Scan for the cell matching the given text and deliver its (x, y) coordinate at center. 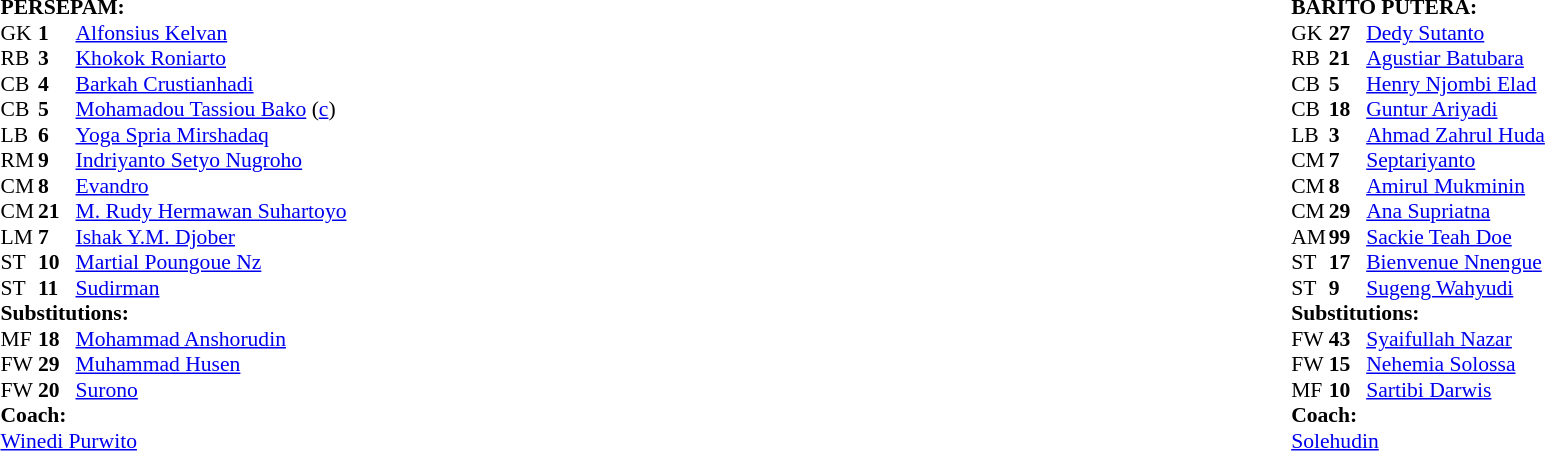
LM (19, 237)
Henry Njombi Elad (1456, 84)
Alfonsius Kelvan (212, 33)
Barkah Crustianhadi (212, 84)
Syaifullah Nazar (1456, 339)
20 (57, 390)
Mohammad Anshorudin (212, 339)
Ana Supriatna (1456, 211)
RM (19, 161)
Nehemia Solossa (1456, 365)
Sugeng Wahyudi (1456, 288)
43 (1348, 339)
Ishak Y.M. Djober (212, 237)
Amirul Mukminin (1456, 186)
Sartibi Darwis (1456, 390)
Khokok Roniarto (212, 59)
Septariyanto (1456, 161)
Evandro (212, 186)
15 (1348, 365)
99 (1348, 237)
27 (1348, 33)
6 (57, 135)
Ahmad Zahrul Huda (1456, 135)
Guntur Ariyadi (1456, 109)
Sudirman (212, 288)
Martial Poungoue Nz (212, 263)
Muhammad Husen (212, 365)
Agustiar Batubara (1456, 59)
11 (57, 288)
M. Rudy Hermawan Suhartoyo (212, 211)
Mohamadou Tassiou Bako (c) (212, 109)
4 (57, 84)
AM (1310, 237)
Yoga Spria Mirshadaq (212, 135)
Bienvenue Nnengue (1456, 263)
Indriyanto Setyo Nugroho (212, 161)
Sackie Teah Doe (1456, 237)
1 (57, 33)
17 (1348, 263)
Surono (212, 390)
Dedy Sutanto (1456, 33)
